Output the [x, y] coordinate of the center of the cell containing the given text.  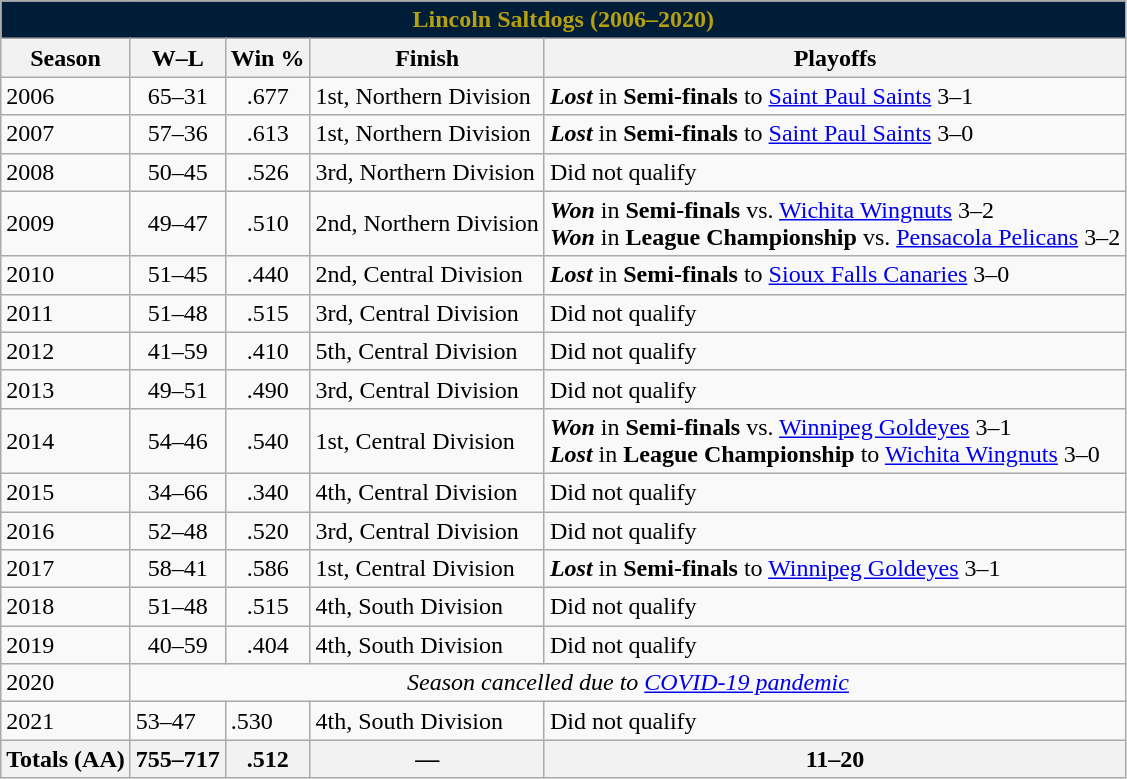
2008 [66, 172]
49–47 [178, 224]
2nd, Northern Division [427, 224]
.520 [268, 531]
.530 [268, 721]
41–59 [178, 351]
— [427, 759]
.340 [268, 492]
5th, Central Division [427, 351]
2007 [66, 134]
51–45 [178, 275]
52–48 [178, 531]
Lincoln Saltdogs (2006–2020) [564, 20]
.677 [268, 96]
65–31 [178, 96]
.440 [268, 275]
2019 [66, 645]
Season cancelled due to COVID-19 pandemic [628, 683]
2012 [66, 351]
Lost in Semi-finals to Saint Paul Saints 3–0 [834, 134]
2020 [66, 683]
53–47 [178, 721]
.410 [268, 351]
4th, Central Division [427, 492]
.613 [268, 134]
49–51 [178, 389]
2014 [66, 440]
Playoffs [834, 58]
57–36 [178, 134]
50–45 [178, 172]
2010 [66, 275]
2017 [66, 569]
Win % [268, 58]
2018 [66, 607]
Finish [427, 58]
Season [66, 58]
Lost in Semi-finals to Winnipeg Goldeyes 3–1 [834, 569]
Totals (AA) [66, 759]
54–46 [178, 440]
2015 [66, 492]
34–66 [178, 492]
.512 [268, 759]
2011 [66, 313]
Won in Semi-finals vs. Winnipeg Goldeyes 3–1Lost in League Championship to Wichita Wingnuts 3–0 [834, 440]
.490 [268, 389]
40–59 [178, 645]
Won in Semi-finals vs. Wichita Wingnuts 3–2Won in League Championship vs. Pensacola Pelicans 3–2 [834, 224]
3rd, Northern Division [427, 172]
2nd, Central Division [427, 275]
11–20 [834, 759]
Lost in Semi-finals to Saint Paul Saints 3–1 [834, 96]
W–L [178, 58]
755–717 [178, 759]
.526 [268, 172]
2021 [66, 721]
.540 [268, 440]
2013 [66, 389]
.586 [268, 569]
.510 [268, 224]
.404 [268, 645]
2016 [66, 531]
2006 [66, 96]
Lost in Semi-finals to Sioux Falls Canaries 3–0 [834, 275]
2009 [66, 224]
58–41 [178, 569]
